Extract the [x, y] coordinate from the center of the cell holding the provided text.  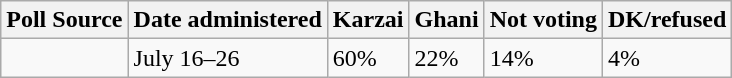
22% [446, 58]
Poll Source [64, 20]
60% [368, 58]
July 16–26 [228, 58]
Karzai [368, 20]
Not voting [543, 20]
DK/refused [668, 20]
Date administered [228, 20]
Ghani [446, 20]
4% [668, 58]
14% [543, 58]
